Return the [x, y] coordinate for the center point of the cell that contains the specified text.  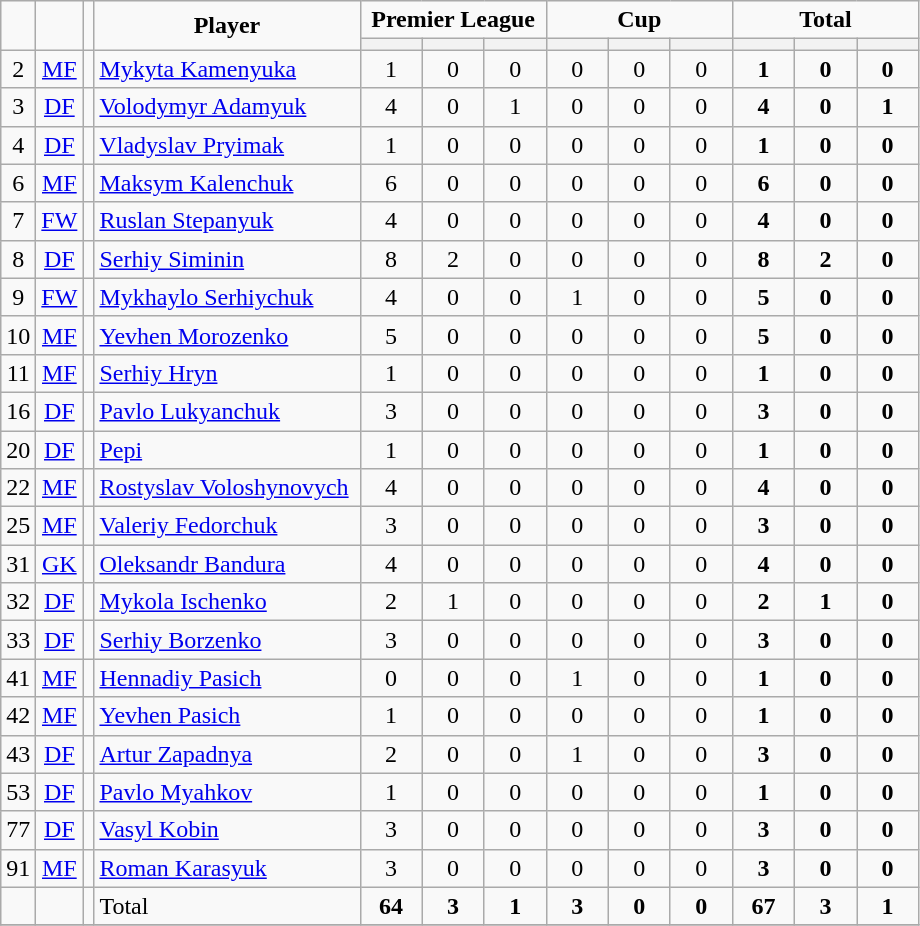
91 [18, 868]
Premier League [453, 20]
11 [18, 373]
Serhiy Borzenko [227, 640]
Yevhen Pasich [227, 716]
22 [18, 488]
16 [18, 411]
Volodymyr Adamyuk [227, 107]
Ruslan Stepanyuk [227, 221]
Mykola Ischenko [227, 602]
Mykyta Kamenyuka [227, 69]
Mykhaylo Serhiychuk [227, 297]
Pavlo Lukyanchuk [227, 411]
Cup [639, 20]
25 [18, 526]
20 [18, 449]
Oleksandr Bandura [227, 564]
Hennadiy Pasich [227, 678]
Roman Karasyuk [227, 868]
33 [18, 640]
Yevhen Morozenko [227, 335]
Maksym Kalenchuk [227, 183]
42 [18, 716]
Pepi [227, 449]
10 [18, 335]
31 [18, 564]
Rostyslav Voloshynovych [227, 488]
7 [18, 221]
41 [18, 678]
Serhiy Siminin [227, 259]
Vladyslav Pryimak [227, 145]
Player [227, 26]
9 [18, 297]
43 [18, 754]
64 [391, 906]
77 [18, 830]
Serhiy Hryn [227, 373]
Artur Zapadnya [227, 754]
Vasyl Kobin [227, 830]
53 [18, 792]
GK [60, 564]
Pavlo Myahkov [227, 792]
Valeriy Fedorchuk [227, 526]
67 [763, 906]
32 [18, 602]
